Return (x, y) of the center of cell containing provided text 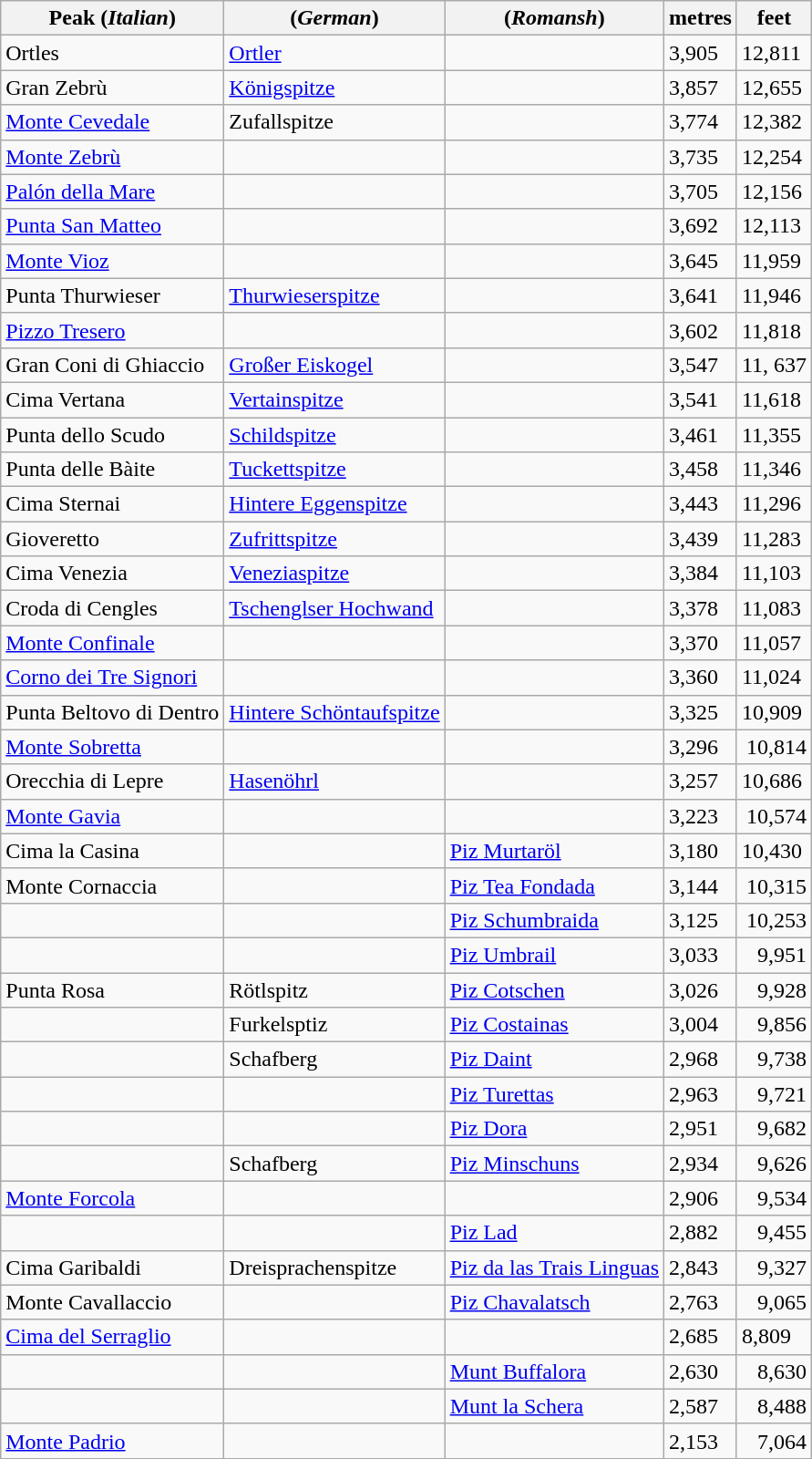
Punta San Matteo (113, 226)
3,360 (701, 678)
3,641 (701, 295)
12,382 (774, 122)
Veneziaspitze (334, 574)
7,064 (774, 1441)
Orecchia di Lepre (113, 781)
10,253 (774, 920)
10,315 (774, 885)
Piz Umbrail (554, 955)
Monte Padrio (113, 1441)
Munt Buffalora (554, 1371)
(German) (334, 18)
3,857 (701, 88)
Großer Eiskogel (334, 365)
Piz Tea Fondada (554, 885)
11,355 (774, 435)
Tschenglser Hochwand (334, 608)
3,257 (701, 781)
9,928 (774, 989)
10,686 (774, 781)
3,223 (701, 816)
Hintere Schöntaufspitze (334, 712)
Cima Venezia (113, 574)
3,378 (701, 608)
11,103 (774, 574)
9,721 (774, 1094)
Monte Cavallaccio (113, 1302)
Corno dei Tre Signori (113, 678)
2,630 (701, 1371)
2,685 (701, 1337)
Piz Turettas (554, 1094)
9,626 (774, 1164)
10,909 (774, 712)
2,843 (701, 1268)
3,439 (701, 539)
11, 637 (774, 365)
9,951 (774, 955)
12,113 (774, 226)
3,033 (701, 955)
Zufallspitze (334, 122)
11,618 (774, 399)
Monte Zebrù (113, 157)
Cima la Casina (113, 851)
3,774 (701, 122)
3,645 (701, 261)
Piz Minschuns (554, 1164)
3,125 (701, 920)
3,461 (701, 435)
10,574 (774, 816)
3,458 (701, 470)
Hintere Eggenspitze (334, 504)
Tuckettspitze (334, 470)
Croda di Cengles (113, 608)
Monte Gavia (113, 816)
11,946 (774, 295)
9,738 (774, 1060)
Schildspitze (334, 435)
3,443 (701, 504)
Gran Coni di Ghiaccio (113, 365)
11,057 (774, 643)
9,534 (774, 1198)
feet (774, 18)
Piz Lad (554, 1233)
3,735 (701, 157)
2,587 (701, 1406)
2,763 (701, 1302)
Punta Rosa (113, 989)
Punta Beltovo di Dentro (113, 712)
Piz Murtaröl (554, 851)
2,951 (701, 1129)
Monte Confinale (113, 643)
11,818 (774, 330)
Thurwieserspitze (334, 295)
3,370 (701, 643)
Gran Zebrù (113, 88)
Ortler (334, 53)
Punta Thurwieser (113, 295)
3,296 (701, 747)
3,026 (701, 989)
Punta delle Bàite (113, 470)
2,963 (701, 1094)
11,959 (774, 261)
3,004 (701, 1025)
11,083 (774, 608)
2,934 (701, 1164)
8,809 (774, 1337)
11,024 (774, 678)
3,547 (701, 365)
8,630 (774, 1371)
Rötlspitz (334, 989)
2,906 (701, 1198)
11,346 (774, 470)
3,692 (701, 226)
2,153 (701, 1441)
9,065 (774, 1302)
Cima Vertana (113, 399)
Piz Chavalatsch (554, 1302)
11,296 (774, 504)
Monte Sobretta (113, 747)
10,814 (774, 747)
3,541 (701, 399)
9,455 (774, 1233)
3,705 (701, 191)
12,655 (774, 88)
Monte Cornaccia (113, 885)
9,856 (774, 1025)
Piz Costainas (554, 1025)
Peak (Italian) (113, 18)
Monte Cevedale (113, 122)
3,144 (701, 885)
11,283 (774, 539)
3,905 (701, 53)
Munt la Schera (554, 1406)
3,180 (701, 851)
Punta dello Scudo (113, 435)
Gioveretto (113, 539)
Piz da las Trais Linguas (554, 1268)
3,384 (701, 574)
Palón della Mare (113, 191)
8,488 (774, 1406)
Piz Daint (554, 1060)
3,325 (701, 712)
Piz Cotschen (554, 989)
Cima del Serraglio (113, 1337)
12,811 (774, 53)
Cima Garibaldi (113, 1268)
2,882 (701, 1233)
Dreisprachenspitze (334, 1268)
Monte Vioz (113, 261)
Monte Forcola (113, 1198)
(Romansh) (554, 18)
Piz Dora (554, 1129)
12,156 (774, 191)
metres (701, 18)
3,602 (701, 330)
2,968 (701, 1060)
9,327 (774, 1268)
Hasenöhrl (334, 781)
Ortles (113, 53)
Königspitze (334, 88)
Cima Sternai (113, 504)
Pizzo Tresero (113, 330)
9,682 (774, 1129)
10,430 (774, 851)
Furkelsptiz (334, 1025)
12,254 (774, 157)
Piz Schumbraida (554, 920)
Vertainspitze (334, 399)
Zufrittspitze (334, 539)
